Return [X, Y] of the center of cell containing provided text 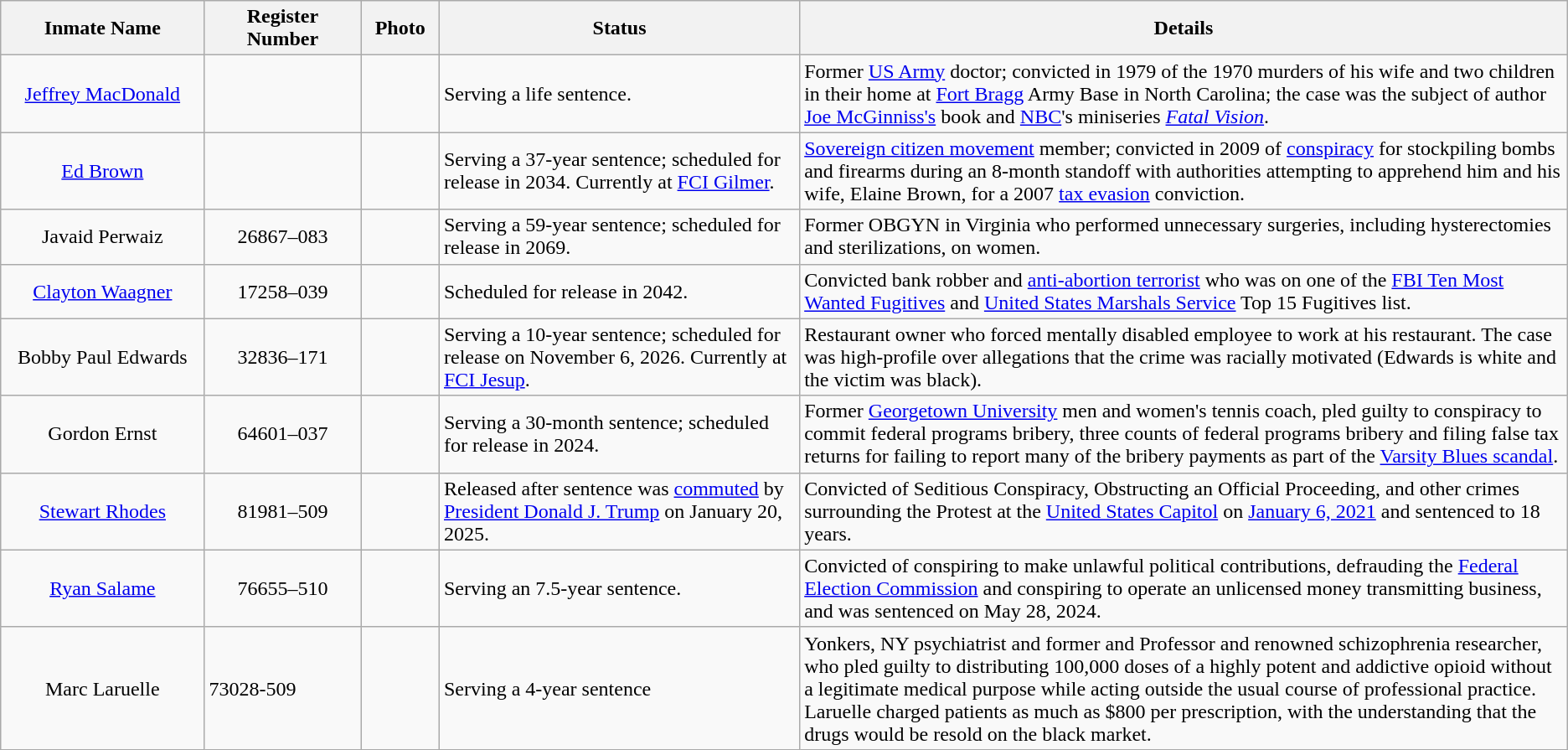
Register Number [283, 28]
Jeffrey MacDonald [102, 94]
Ed Brown [102, 171]
Ryan Salame [102, 588]
Serving a 59-year sentence; scheduled for release in 2069. [619, 236]
32836–171 [283, 357]
17258–039 [283, 292]
73028-509 [283, 688]
Serving a 10-year sentence; scheduled for release on November 6, 2026. Currently at FCI Jesup. [619, 357]
Released after sentence was commuted by President Donald J. Trump on January 20, 2025. [619, 511]
76655–510 [283, 588]
Serving an 7.5-year sentence. [619, 588]
Inmate Name [102, 28]
Javaid Perwaiz [102, 236]
Clayton Waagner [102, 292]
81981–509 [283, 511]
Marc Laruelle [102, 688]
Details [1184, 28]
Serving a 30-month sentence; scheduled for release in 2024. [619, 434]
Scheduled for release in 2042. [619, 292]
Serving a 4-year sentence [619, 688]
Stewart Rhodes [102, 511]
Former OBGYN in Virginia who performed unnecessary surgeries, including hysterectomies and sterilizations, on women. [1184, 236]
64601–037 [283, 434]
Bobby Paul Edwards [102, 357]
Serving a life sentence. [619, 94]
Photo [400, 28]
26867–083 [283, 236]
Gordon Ernst [102, 434]
Serving a 37-year sentence; scheduled for release in 2034. Currently at FCI Gilmer. [619, 171]
Status [619, 28]
